Locate the cell with the specified text and output its (x, y) center coordinate. 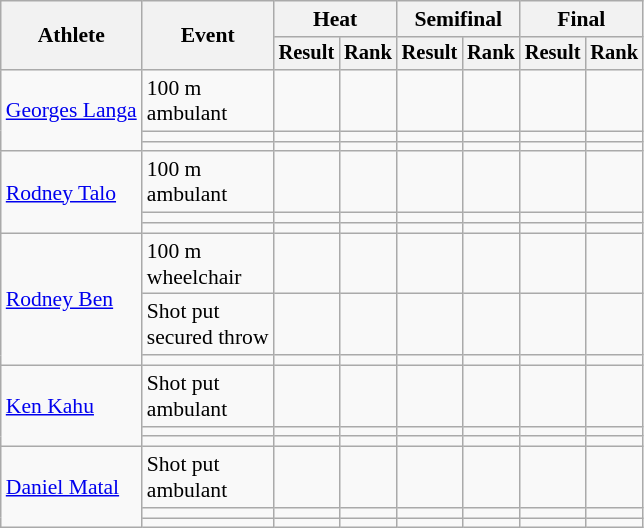
Ken Kahu (72, 406)
Shot putsecured throw (208, 324)
Daniel Matal (72, 488)
Athlete (72, 36)
Heat (336, 19)
Rodney Ben (72, 299)
Georges Langa (72, 110)
Rodney Talo (72, 192)
Event (208, 36)
Final (582, 19)
100 mwheelchair (208, 264)
Semifinal (458, 19)
